Return the [x, y] coordinate for the center point of the cell that contains the specified text.  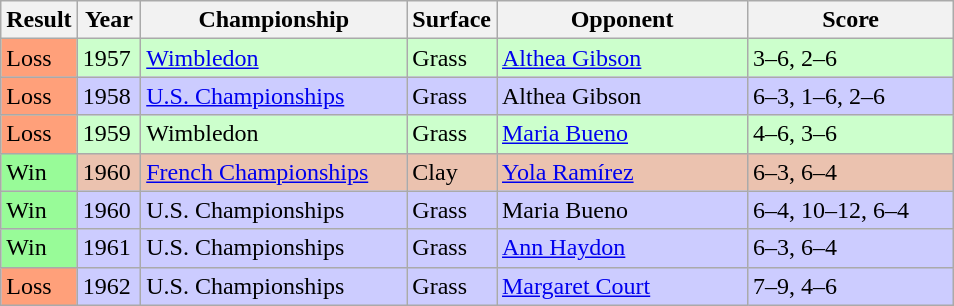
7–9, 4–6 [851, 286]
3–6, 2–6 [851, 58]
1959 [109, 134]
Championship [274, 20]
1957 [109, 58]
1958 [109, 96]
4–6, 3–6 [851, 134]
Clay [452, 172]
Score [851, 20]
Result [39, 20]
6–4, 10–12, 6–4 [851, 210]
Margaret Court [622, 286]
Surface [452, 20]
French Championships [274, 172]
Yola Ramírez [622, 172]
Opponent [622, 20]
Year [109, 20]
1962 [109, 286]
1961 [109, 248]
Ann Haydon [622, 248]
6–3, 1–6, 2–6 [851, 96]
